For the text-containing cell, return its midpoint in (x, y) coordinate format. 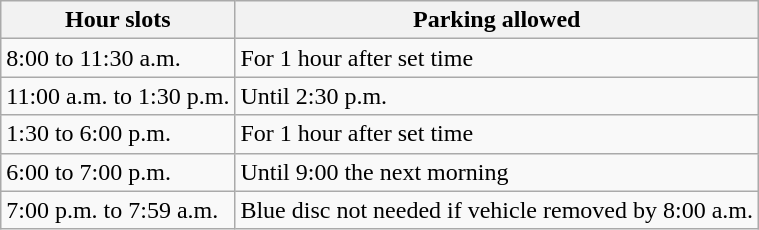
Until 2:30 p.m. (497, 96)
8:00 to 11:30 a.m. (118, 58)
Blue disc not needed if vehicle removed by 8:00 a.m. (497, 210)
Hour slots (118, 20)
7:00 p.m. to 7:59 a.m. (118, 210)
6:00 to 7:00 p.m. (118, 172)
1:30 to 6:00 p.m. (118, 134)
11:00 a.m. to 1:30 p.m. (118, 96)
Parking allowed (497, 20)
Until 9:00 the next morning (497, 172)
